Detect which cell encompasses the target text, then output its (X, Y) center coordinate. 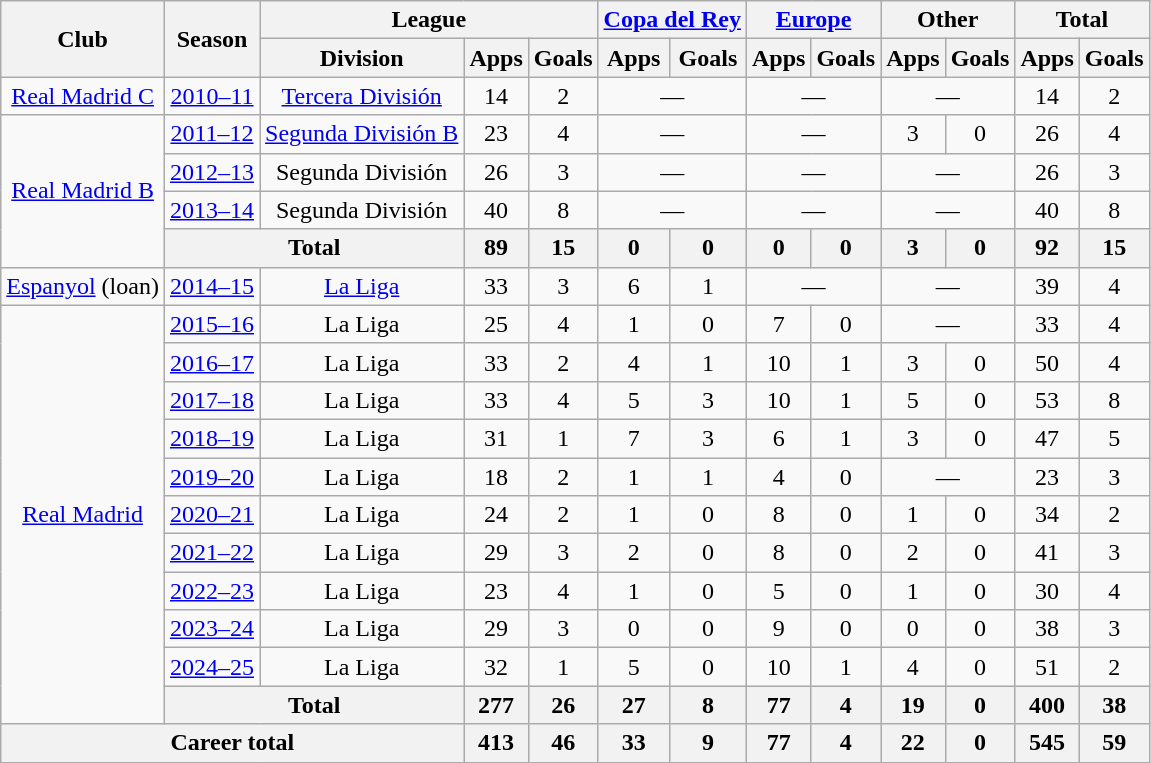
Real Madrid B (83, 191)
2011–12 (212, 134)
46 (563, 743)
18 (496, 477)
2021–22 (212, 553)
2022–23 (212, 591)
2015–16 (212, 324)
31 (496, 438)
Division (362, 58)
30 (1047, 591)
2010–11 (212, 96)
22 (913, 743)
Segunda División B (362, 134)
2023–24 (212, 629)
400 (1047, 705)
89 (496, 248)
34 (1047, 515)
2017–18 (212, 400)
47 (1047, 438)
2014–15 (212, 286)
41 (1047, 553)
59 (1114, 743)
27 (634, 705)
Tercera División (362, 96)
92 (1047, 248)
19 (913, 705)
50 (1047, 362)
2018–19 (212, 438)
413 (496, 743)
2012–13 (212, 172)
Season (212, 39)
Club (83, 39)
Real Madrid (83, 514)
2019–20 (212, 477)
39 (1047, 286)
277 (496, 705)
League (430, 20)
Real Madrid C (83, 96)
Europe (813, 20)
545 (1047, 743)
2020–21 (212, 515)
53 (1047, 400)
Copa del Rey (672, 20)
24 (496, 515)
32 (496, 667)
51 (1047, 667)
2013–14 (212, 210)
Espanyol (loan) (83, 286)
Career total (232, 743)
2016–17 (212, 362)
Other (948, 20)
25 (496, 324)
2024–25 (212, 667)
